Scan for the cell matching the given text and deliver its (x, y) coordinate at center. 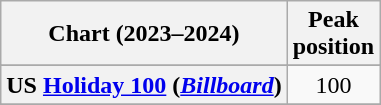
US Holiday 100 (Billboard) (144, 85)
Peakposition (333, 34)
Chart (2023–2024) (144, 34)
100 (333, 85)
